Return the [X, Y] coordinate for the center point of the cell that contains the specified text.  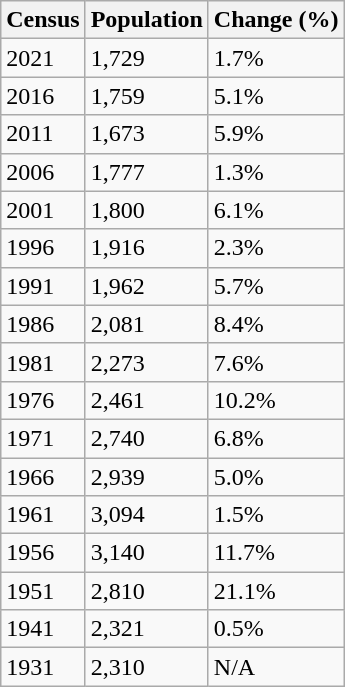
1,916 [146, 248]
2,461 [146, 400]
1.5% [276, 515]
2,939 [146, 477]
3,140 [146, 553]
1,673 [146, 134]
2016 [43, 96]
1956 [43, 553]
1,962 [146, 286]
3,094 [146, 515]
1996 [43, 248]
Change (%) [276, 20]
1951 [43, 591]
2006 [43, 172]
1976 [43, 400]
2021 [43, 58]
2,740 [146, 438]
1966 [43, 477]
1986 [43, 324]
5.1% [276, 96]
Census [43, 20]
N/A [276, 667]
2011 [43, 134]
1931 [43, 667]
1,759 [146, 96]
1.3% [276, 172]
2.3% [276, 248]
5.0% [276, 477]
2,310 [146, 667]
2,081 [146, 324]
2,321 [146, 629]
7.6% [276, 362]
1,800 [146, 210]
6.8% [276, 438]
1981 [43, 362]
0.5% [276, 629]
5.7% [276, 286]
1941 [43, 629]
1,729 [146, 58]
Population [146, 20]
1991 [43, 286]
1,777 [146, 172]
2001 [43, 210]
2,810 [146, 591]
21.1% [276, 591]
11.7% [276, 553]
8.4% [276, 324]
10.2% [276, 400]
1961 [43, 515]
1.7% [276, 58]
2,273 [146, 362]
6.1% [276, 210]
5.9% [276, 134]
1971 [43, 438]
